Capture the cell that displays the provided text and extract its (x, y) central coordinate. 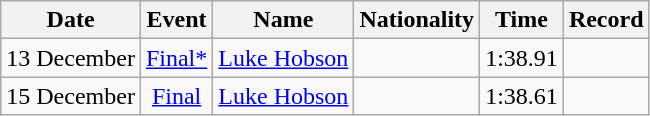
13 December (71, 58)
Name (284, 20)
1:38.91 (522, 58)
Final* (176, 58)
1:38.61 (522, 96)
Date (71, 20)
15 December (71, 96)
Time (522, 20)
Final (176, 96)
Record (606, 20)
Event (176, 20)
Nationality (417, 20)
